Provide the [x, y] coordinate of the cell's center where the given text is located.  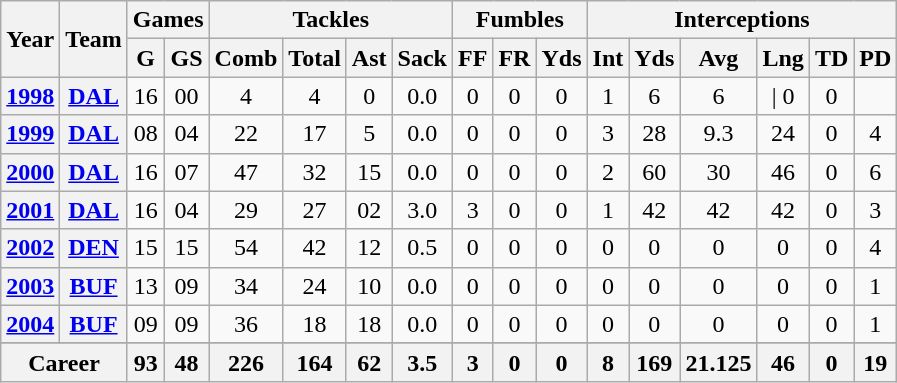
30 [718, 172]
G [146, 58]
3.0 [422, 210]
13 [146, 286]
Avg [718, 58]
169 [654, 362]
FF [472, 58]
29 [246, 210]
27 [315, 210]
08 [146, 134]
Ast [369, 58]
93 [146, 362]
2004 [30, 324]
47 [246, 172]
Total [315, 58]
19 [876, 362]
Comb [246, 58]
62 [369, 362]
Interceptions [742, 20]
Sack [422, 58]
54 [246, 248]
5 [369, 134]
8 [608, 362]
60 [654, 172]
| 0 [783, 96]
Year [30, 39]
GS [186, 58]
226 [246, 362]
Lng [783, 58]
32 [315, 172]
00 [186, 96]
0.5 [422, 248]
Fumbles [520, 20]
Tackles [330, 20]
1998 [30, 96]
17 [315, 134]
TD [831, 58]
3.5 [422, 362]
2001 [30, 210]
21.125 [718, 362]
FR [514, 58]
2002 [30, 248]
9.3 [718, 134]
Team [94, 39]
PD [876, 58]
36 [246, 324]
Career [64, 362]
2003 [30, 286]
12 [369, 248]
Games [168, 20]
DEN [94, 248]
164 [315, 362]
2000 [30, 172]
28 [654, 134]
Int [608, 58]
22 [246, 134]
48 [186, 362]
07 [186, 172]
10 [369, 286]
1999 [30, 134]
02 [369, 210]
2 [608, 172]
34 [246, 286]
